Identify which cell holds the provided text, then report its (X, Y) central coordinate. 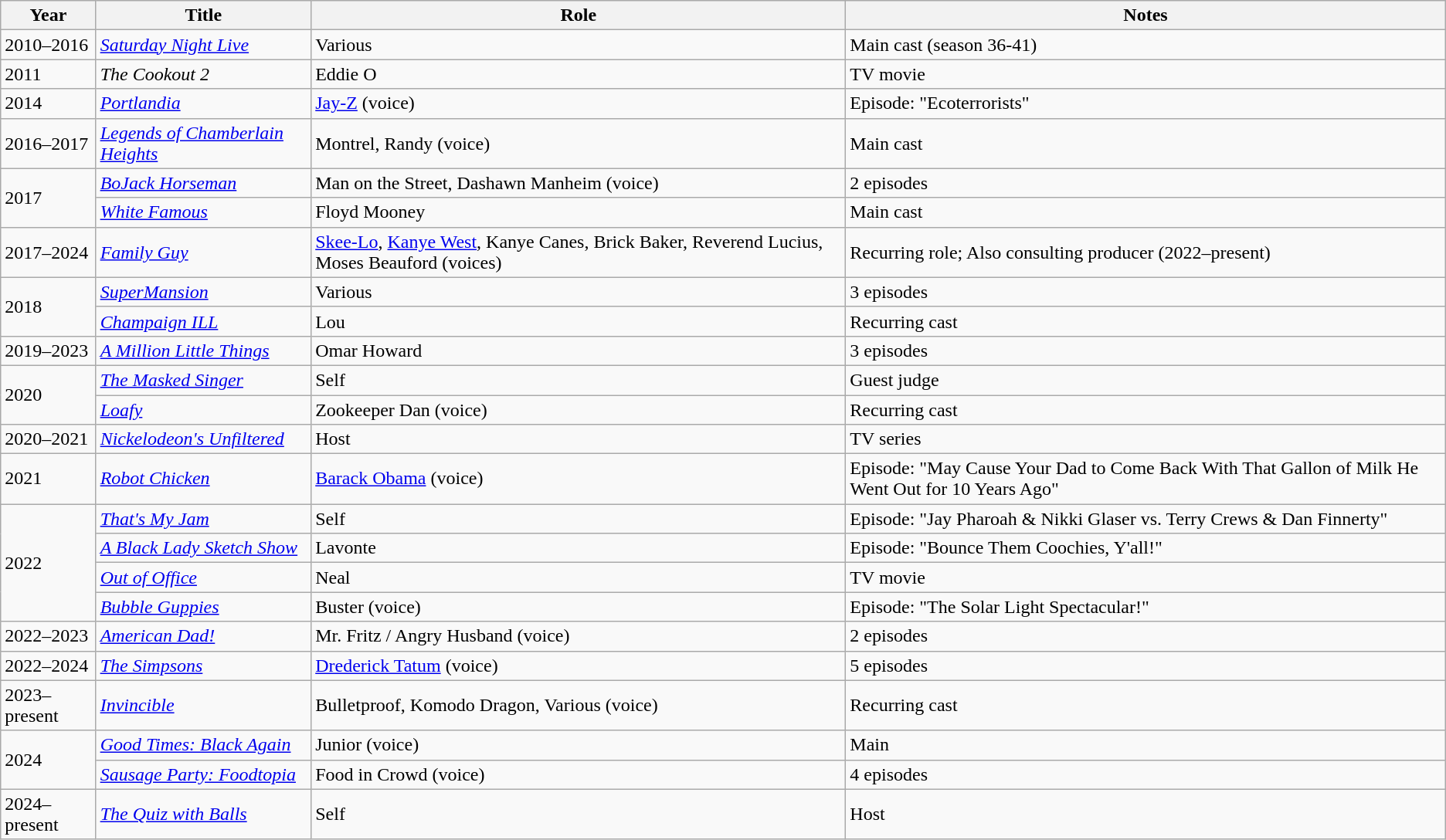
2022–2023 (48, 636)
Sausage Party: Foodtopia (204, 774)
Lou (579, 321)
Episode: "May Cause Your Dad to Come Back With That Gallon of Milk He Went Out for 10 Years Ago" (1146, 479)
5 episodes (1146, 666)
Zookeeper Dan (voice) (579, 410)
Loafy (204, 410)
2024 (48, 760)
Robot Chicken (204, 479)
The Masked Singer (204, 380)
Legends of Chamberlain Heights (204, 144)
Lavonte (579, 548)
White Famous (204, 212)
Invincible (204, 706)
That's My Jam (204, 519)
Jay-Z (voice) (579, 103)
TV series (1146, 439)
Episode: "The Solar Light Spectacular!" (1146, 607)
Champaign ILL (204, 321)
2019–2023 (48, 351)
Good Times: Black Again (204, 745)
Food in Crowd (voice) (579, 774)
Barack Obama (voice) (579, 479)
Portlandia (204, 103)
2016–2017 (48, 144)
Mr. Fritz / Angry Husband (voice) (579, 636)
Year (48, 15)
Notes (1146, 15)
Title (204, 15)
Omar Howard (579, 351)
2017–2024 (48, 252)
Main cast (season 36-41) (1146, 45)
2020 (48, 395)
A Million Little Things (204, 351)
Episode: "Bounce Them Coochies, Y'all!" (1146, 548)
2023–present (48, 706)
Neal (579, 577)
Montrel, Randy (voice) (579, 144)
BoJack Horseman (204, 183)
2022–2024 (48, 666)
2018 (48, 307)
Skee-Lo, Kanye West, Kanye Canes, Brick Baker, Reverend Lucius, Moses Beauford (voices) (579, 252)
Guest judge (1146, 380)
2020–2021 (48, 439)
2024–present (48, 814)
SuperMansion (204, 292)
A Black Lady Sketch Show (204, 548)
The Cookout 2 (204, 74)
Junior (voice) (579, 745)
Buster (voice) (579, 607)
2010–2016 (48, 45)
Bulletproof, Komodo Dragon, Various (voice) (579, 706)
Main (1146, 745)
Floyd Mooney (579, 212)
2017 (48, 198)
Episode: "Jay Pharoah & Nikki Glaser vs. Terry Crews & Dan Finnerty" (1146, 519)
Eddie O (579, 74)
Out of Office (204, 577)
American Dad! (204, 636)
Role (579, 15)
Recurring role; Also consulting producer (2022–present) (1146, 252)
Nickelodeon's Unfiltered (204, 439)
Drederick Tatum (voice) (579, 666)
Bubble Guppies (204, 607)
The Simpsons (204, 666)
2022 (48, 563)
Family Guy (204, 252)
Saturday Night Live (204, 45)
Man on the Street, Dashawn Manheim (voice) (579, 183)
2021 (48, 479)
The Quiz with Balls (204, 814)
2014 (48, 103)
2011 (48, 74)
4 episodes (1146, 774)
Episode: "Ecoterrorists" (1146, 103)
